Capture the cell that displays the provided text and extract its (x, y) central coordinate. 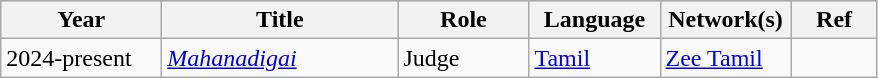
Language (594, 20)
Year (82, 20)
2024-present (82, 58)
Network(s) (726, 20)
Mahanadigai (280, 58)
Judge (464, 58)
Role (464, 20)
Title (280, 20)
Tamil (594, 58)
Zee Tamil (726, 58)
Ref (834, 20)
